For the text-containing cell, return its midpoint in [X, Y] coordinate format. 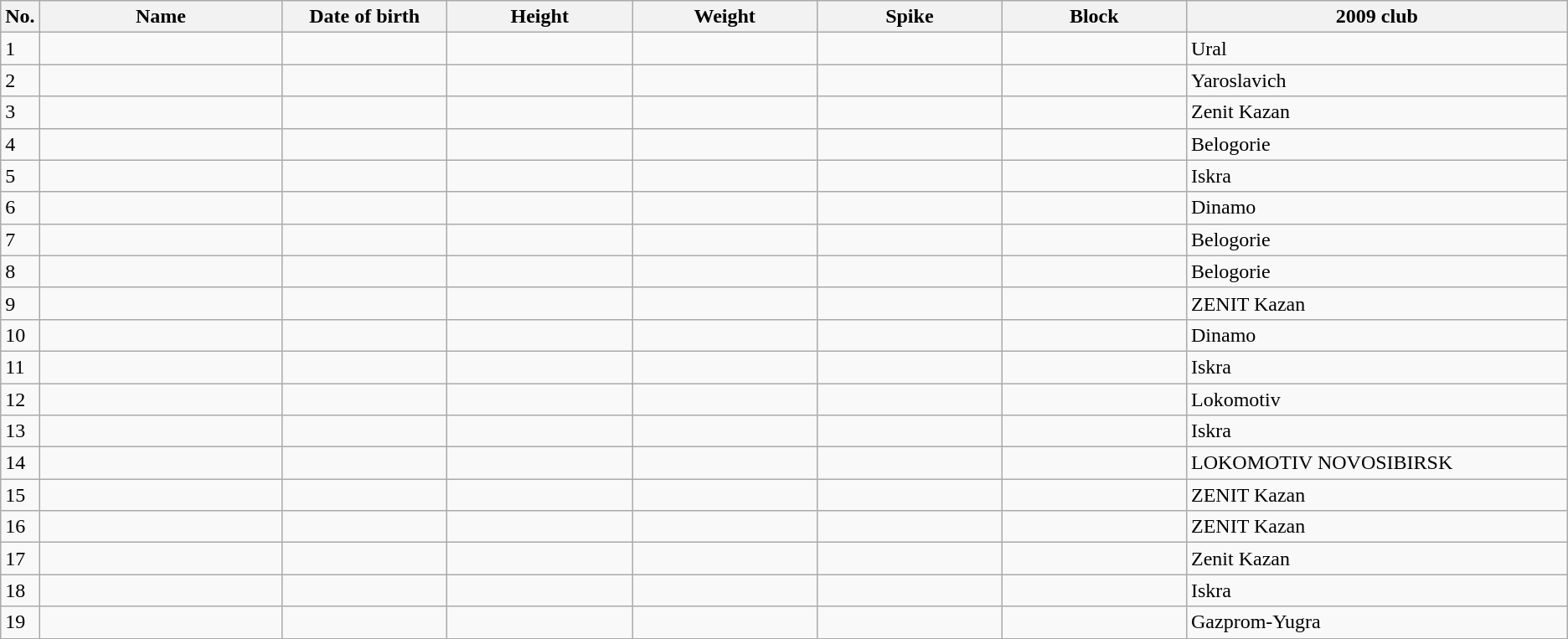
Lokomotiv [1377, 399]
15 [20, 495]
16 [20, 527]
1 [20, 49]
Weight [725, 17]
LOKOMOTIV NOVOSIBIRSK [1377, 463]
17 [20, 559]
7 [20, 240]
2009 club [1377, 17]
10 [20, 335]
11 [20, 367]
Spike [910, 17]
5 [20, 176]
4 [20, 144]
No. [20, 17]
18 [20, 590]
Name [161, 17]
19 [20, 622]
6 [20, 208]
Gazprom-Yugra [1377, 622]
Ural [1377, 49]
Block [1094, 17]
3 [20, 112]
Date of birth [365, 17]
9 [20, 303]
2 [20, 80]
12 [20, 399]
13 [20, 431]
14 [20, 463]
Height [539, 17]
Yaroslavich [1377, 80]
8 [20, 271]
